Locate the cell with the specified text and output its [x, y] center coordinate. 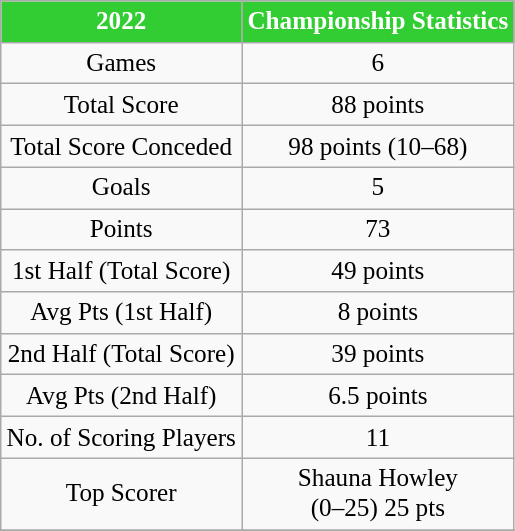
5 [378, 188]
8 points [378, 313]
Shauna Howley(0–25) 25 pts [378, 494]
73 [378, 229]
Championship Statistics [378, 22]
49 points [378, 271]
Avg Pts (1st Half) [122, 313]
2nd Half (Total Score) [122, 354]
1st Half (Total Score) [122, 271]
39 points [378, 354]
2022 [122, 22]
Top Scorer [122, 494]
Games [122, 63]
88 points [378, 105]
6 [378, 63]
Avg Pts (2nd Half) [122, 396]
Total Score Conceded [122, 146]
No. of Scoring Players [122, 437]
6.5 points [378, 396]
Goals [122, 188]
98 points (10–68) [378, 146]
Points [122, 229]
11 [378, 437]
Total Score [122, 105]
